Search for the cell housing the specified text and yield its (X, Y) center coordinate. 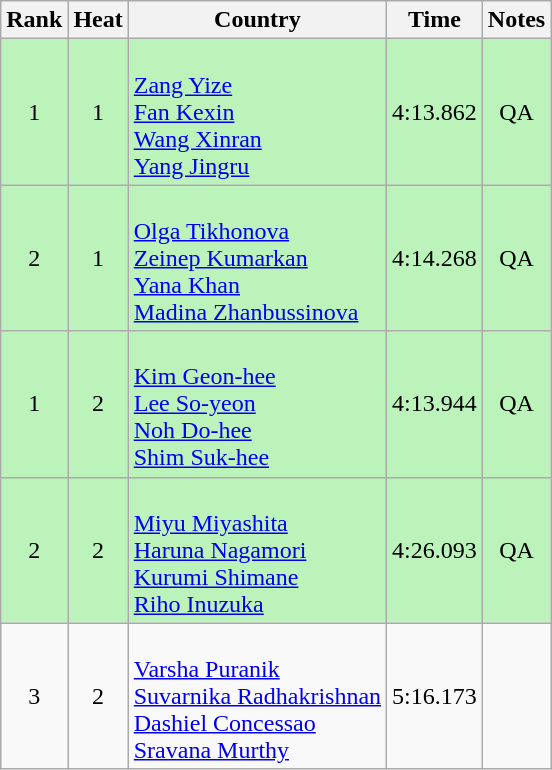
4:14.268 (435, 258)
4:13.862 (435, 112)
4:26.093 (435, 550)
Varsha PuranikSuvarnika Radhakrishnan Dashiel ConcessaoSravana Murthy (257, 696)
4:13.944 (435, 404)
Heat (98, 20)
Zang YizeFan KexinWang XinranYang Jingru (257, 112)
Miyu MiyashitaHaruna NagamoriKurumi ShimaneRiho Inuzuka (257, 550)
3 (34, 696)
Kim Geon-heeLee So-yeonNoh Do-heeShim Suk-hee (257, 404)
5:16.173 (435, 696)
Country (257, 20)
Time (435, 20)
Olga TikhonovaZeinep KumarkanYana KhanMadina Zhanbussinova (257, 258)
Rank (34, 20)
Notes (516, 20)
